Identify which cell holds the provided text, then report its [X, Y] central coordinate. 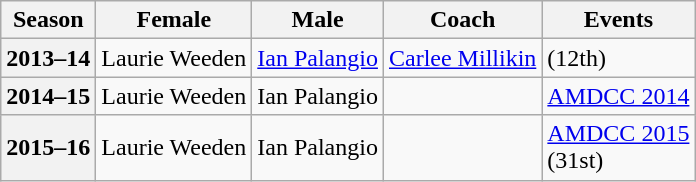
AMDCC 2014 [618, 96]
2013–14 [48, 58]
AMDCC 2015 (31st) [618, 148]
Female [174, 20]
(12th) [618, 58]
Season [48, 20]
Male [318, 20]
Carlee Millikin [462, 58]
2015–16 [48, 148]
Coach [462, 20]
2014–15 [48, 96]
Events [618, 20]
